Scan for the cell matching the given text and deliver its [x, y] coordinate at center. 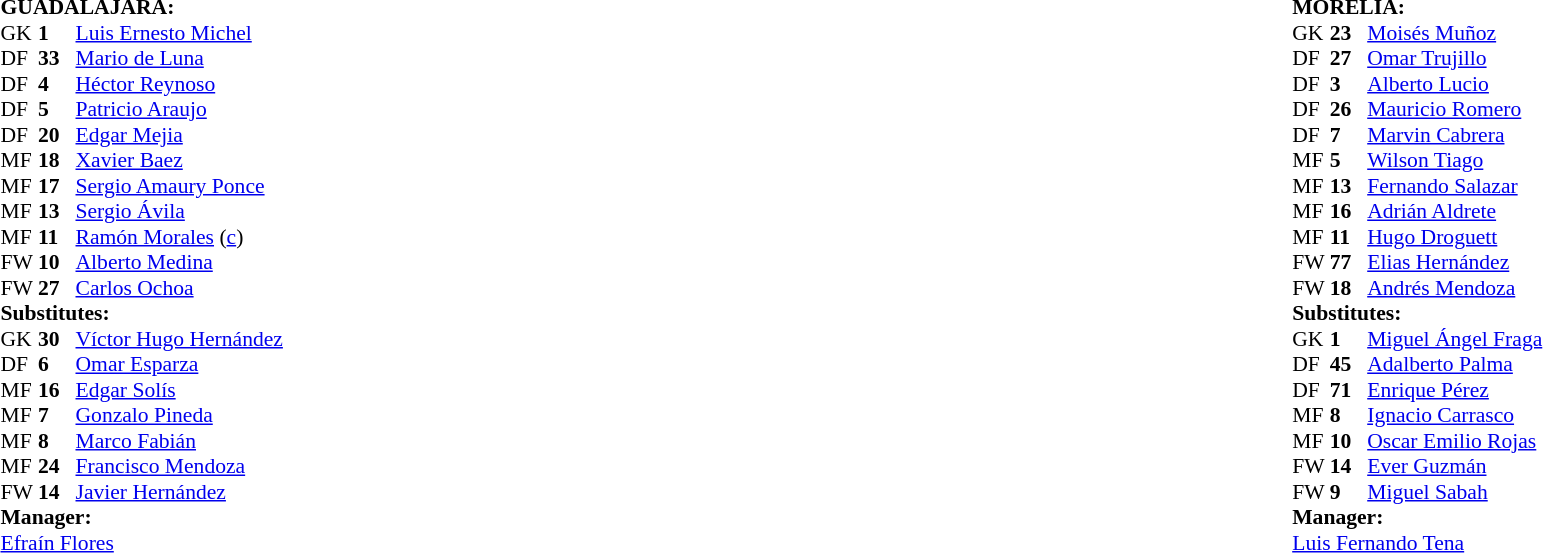
Ever Guzmán [1454, 467]
Fernando Salazar [1454, 186]
Gonzalo Pineda [180, 415]
Sergio Ávila [180, 211]
Carlos Ochoa [180, 288]
Sergio Amaury Ponce [180, 186]
Enrique Pérez [1454, 390]
Ignacio Carrasco [1454, 415]
23 [1349, 33]
71 [1349, 390]
30 [57, 339]
Oscar Emilio Rojas [1454, 441]
Miguel Ángel Fraga [1454, 339]
Alberto Lucio [1454, 84]
Hugo Droguett [1454, 237]
Marco Fabián [180, 441]
Edgar Mejia [180, 135]
Omar Esparza [180, 365]
33 [57, 59]
Mario de Luna [180, 59]
9 [1349, 492]
Miguel Sabah [1454, 492]
20 [57, 135]
17 [57, 186]
4 [57, 84]
Wilson Tiago [1454, 161]
Elias Hernández [1454, 263]
Francisco Mendoza [180, 467]
Javier Hernández [180, 492]
24 [57, 467]
3 [1349, 84]
Ramón Morales (c) [180, 237]
45 [1349, 365]
Patricio Araujo [180, 109]
Omar Trujillo [1454, 59]
Xavier Baez [180, 161]
Andrés Mendoza [1454, 288]
Adrián Aldrete [1454, 211]
Mauricio Romero [1454, 109]
Héctor Reynoso [180, 84]
Alberto Medina [180, 263]
Luis Ernesto Michel [180, 33]
26 [1349, 109]
Marvin Cabrera [1454, 135]
77 [1349, 263]
Edgar Solís [180, 390]
Víctor Hugo Hernández [180, 339]
Adalberto Palma [1454, 365]
6 [57, 365]
Moisés Muñoz [1454, 33]
